Find where the given text appears and provide that cell's center as (X, Y) coordinate. 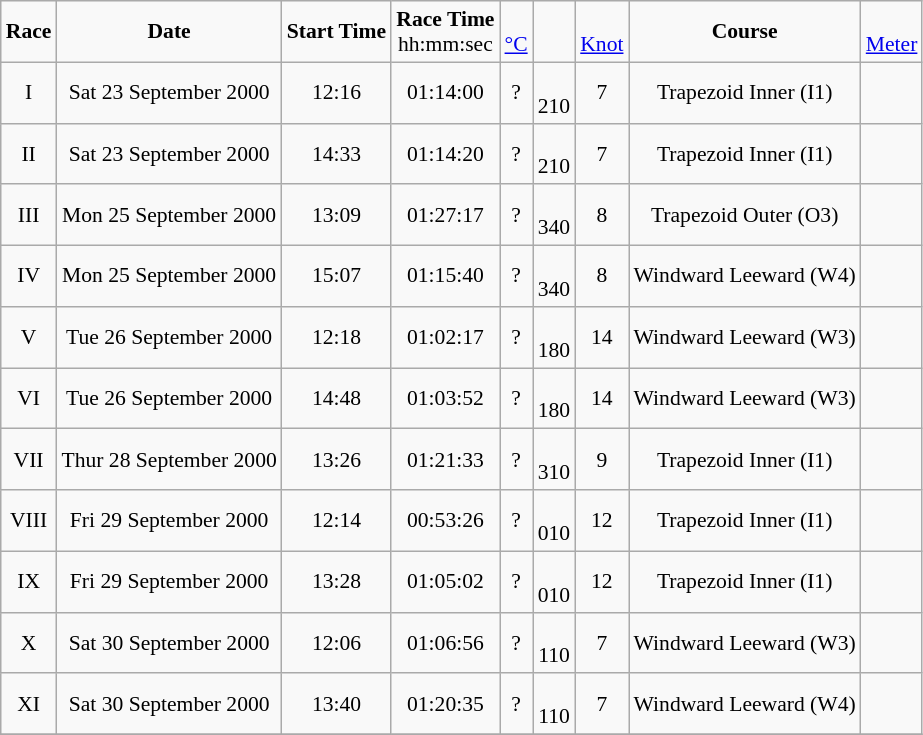
12:06 (336, 642)
I (29, 92)
01:27:17 (445, 216)
9 (602, 460)
13:09 (336, 216)
01:14:20 (445, 154)
12:16 (336, 92)
01:06:56 (445, 642)
IV (29, 276)
II (29, 154)
X (29, 642)
12:14 (336, 520)
VII (29, 460)
VI (29, 398)
01:15:40 (445, 276)
Race (29, 32)
13:28 (336, 582)
01:20:35 (445, 704)
12:18 (336, 338)
01:14:00 (445, 92)
13:40 (336, 704)
01:03:52 (445, 398)
VIII (29, 520)
310 (554, 460)
01:02:17 (445, 338)
Start Time (336, 32)
14:48 (336, 398)
01:05:02 (445, 582)
IX (29, 582)
V (29, 338)
Date (168, 32)
15:07 (336, 276)
Race Timehh:mm:sec (445, 32)
Course (745, 32)
XI (29, 704)
Thur 28 September 2000 (168, 460)
14:33 (336, 154)
13:26 (336, 460)
III (29, 216)
Knot (602, 32)
01:21:33 (445, 460)
°C (516, 32)
00:53:26 (445, 520)
Trapezoid Outer (O3) (745, 216)
Meter (892, 32)
